Return the [x, y] coordinate for the center point of the cell that contains the specified text.  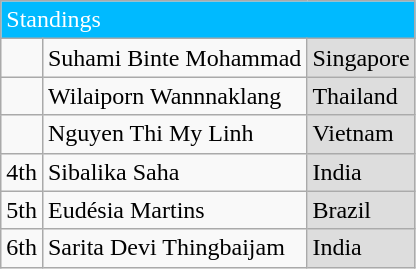
Eudésia Martins [174, 210]
5th [22, 210]
Sibalika Saha [174, 172]
Standings [208, 20]
6th [22, 248]
Singapore [361, 58]
Suhami Binte Mohammad [174, 58]
Nguyen Thi My Linh [174, 134]
4th [22, 172]
Wilaiporn Wannnaklang [174, 96]
Brazil [361, 210]
Thailand [361, 96]
Vietnam [361, 134]
Sarita Devi Thingbaijam [174, 248]
